Identify which cell holds the provided text, then report its [X, Y] central coordinate. 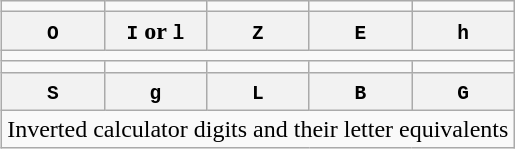
Inverted calculator digits and their letter equivalents [258, 129]
I or l [156, 31]
E [360, 31]
O [54, 31]
Z [258, 31]
G [464, 91]
L [258, 91]
S [54, 91]
B [360, 91]
h [464, 31]
g [156, 91]
